Detect which cell encompasses the target text, then output its [X, Y] center coordinate. 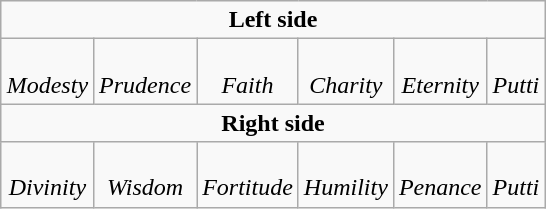
Prudence [146, 72]
Penance [440, 174]
Fortitude [248, 174]
Humility [346, 174]
Eternity [440, 72]
Charity [346, 72]
Wisdom [146, 174]
Left side [273, 20]
Right side [273, 123]
Faith [248, 72]
Divinity [47, 174]
Modesty [47, 72]
